Extract the (X, Y) coordinate from the center of the cell holding the provided text.  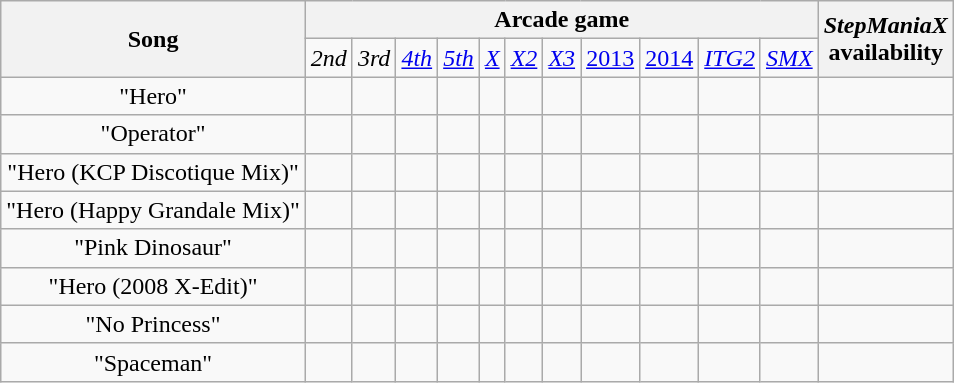
"No Princess" (154, 324)
"Hero" (154, 96)
"Hero (2008 X-Edit)" (154, 286)
X2 (524, 58)
"Spaceman" (154, 362)
ITG2 (730, 58)
SMX (789, 58)
2nd (328, 58)
Arcade game (562, 20)
4th (417, 58)
X3 (562, 58)
StepManiaXavailability (886, 39)
"Pink Dinosaur" (154, 248)
X (492, 58)
"Operator" (154, 134)
"Hero (KCP Discotique Mix)" (154, 172)
2014 (670, 58)
5th (459, 58)
3rd (374, 58)
2013 (610, 58)
"Hero (Happy Grandale Mix)" (154, 210)
Song (154, 39)
